From the cell containing the given text, extract its center point as (x, y) coordinate. 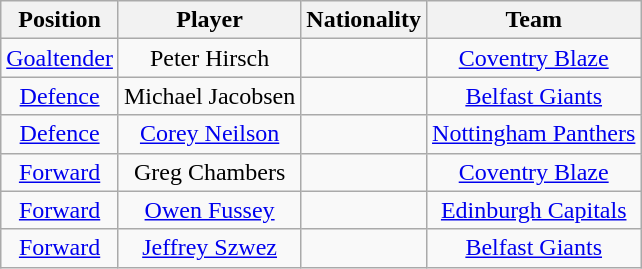
Position (60, 20)
Player (209, 20)
Nationality (364, 20)
Edinburgh Capitals (534, 210)
Corey Neilson (209, 134)
Michael Jacobsen (209, 96)
Peter Hirsch (209, 58)
Goaltender (60, 58)
Team (534, 20)
Nottingham Panthers (534, 134)
Owen Fussey (209, 210)
Greg Chambers (209, 172)
Jeffrey Szwez (209, 248)
